Determine the [X, Y] coordinate at the center of the cell enclosing the given text.  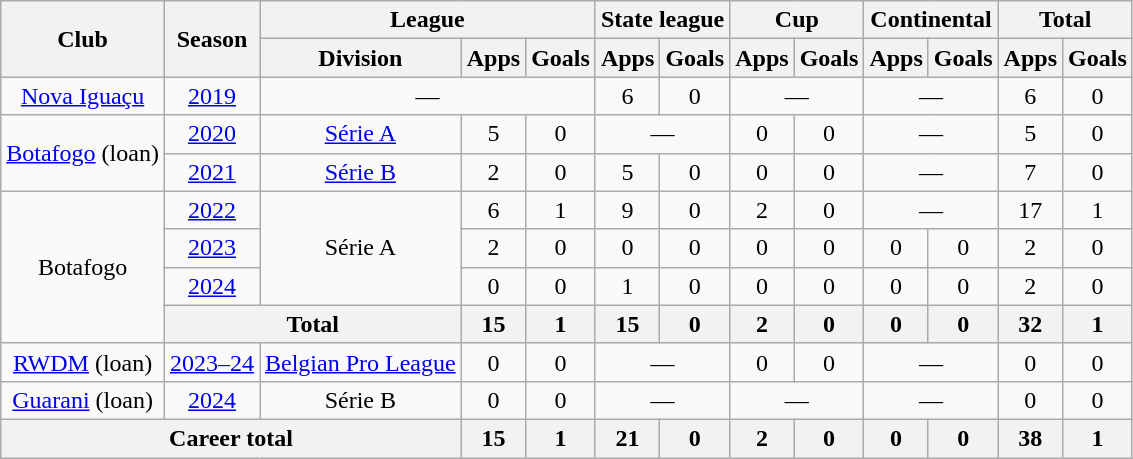
Division [361, 58]
Continental [931, 20]
Botafogo (loan) [83, 153]
21 [627, 438]
2019 [212, 96]
17 [1030, 210]
Nova Iguaçu [83, 96]
7 [1030, 172]
Club [83, 39]
2022 [212, 210]
League [428, 20]
32 [1030, 324]
State league [662, 20]
Belgian Pro League [361, 362]
Cup [797, 20]
RWDM (loan) [83, 362]
2020 [212, 134]
2023 [212, 248]
Career total [231, 438]
2021 [212, 172]
2023–24 [212, 362]
38 [1030, 438]
9 [627, 210]
Botafogo [83, 267]
Season [212, 39]
Guarani (loan) [83, 400]
